Return the [X, Y] coordinate for the center point of the cell that contains the specified text.  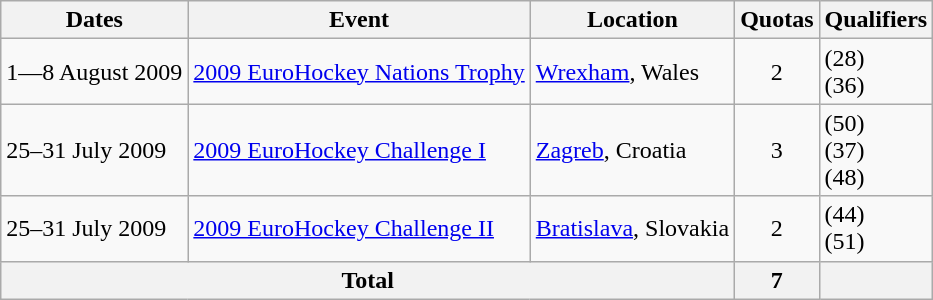
2009 EuroHockey Nations Trophy [359, 72]
Qualifiers [876, 20]
(28) (36) [876, 72]
2009 EuroHockey Challenge I [359, 150]
Zagreb, Croatia [632, 150]
1—8 August 2009 [94, 72]
Total [368, 280]
Quotas [777, 20]
Location [632, 20]
Dates [94, 20]
7 [777, 280]
Wrexham, Wales [632, 72]
3 [777, 150]
(44) (51) [876, 228]
Event [359, 20]
(50) (37) (48) [876, 150]
Bratislava, Slovakia [632, 228]
2009 EuroHockey Challenge II [359, 228]
